Scan for the cell matching the given text and deliver its [x, y] coordinate at center. 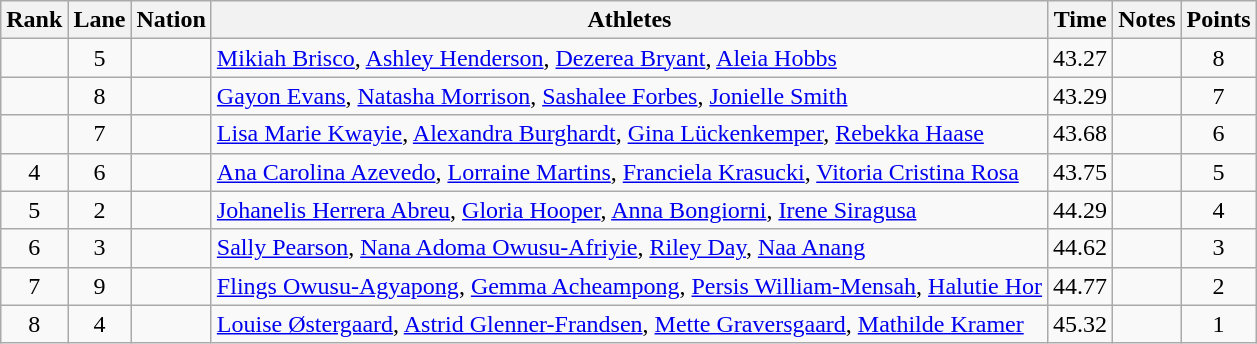
Johanelis Herrera Abreu, Gloria Hooper, Anna Bongiorni, Irene Siragusa [629, 210]
1 [1218, 324]
Gayon Evans, Natasha Morrison, Sashalee Forbes, Jonielle Smith [629, 96]
44.29 [1080, 210]
Flings Owusu-Agyapong, Gemma Acheampong, Persis William-Mensah, Halutie Hor [629, 286]
Rank [34, 20]
Athletes [629, 20]
Lane [100, 20]
Nation [171, 20]
Mikiah Brisco, Ashley Henderson, Dezerea Bryant, Aleia Hobbs [629, 58]
Time [1080, 20]
Louise Østergaard, Astrid Glenner-Frandsen, Mette Graversgaard, Mathilde Kramer [629, 324]
Ana Carolina Azevedo, Lorraine Martins, Franciela Krasucki, Vitoria Cristina Rosa [629, 172]
Points [1218, 20]
9 [100, 286]
45.32 [1080, 324]
43.75 [1080, 172]
Lisa Marie Kwayie, Alexandra Burghardt, Gina Lückenkemper, Rebekka Haase [629, 134]
Notes [1147, 20]
44.62 [1080, 248]
44.77 [1080, 286]
Sally Pearson, Nana Adoma Owusu-Afriyie, Riley Day, Naa Anang [629, 248]
43.29 [1080, 96]
43.68 [1080, 134]
43.27 [1080, 58]
